Return the [x, y] coordinate for the center point of the cell that contains the specified text.  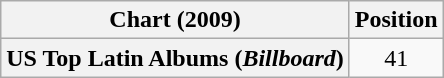
US Top Latin Albums (Billboard) [176, 58]
Position [396, 20]
Chart (2009) [176, 20]
41 [396, 58]
